Find where the given text appears and provide that cell's center as [X, Y] coordinate. 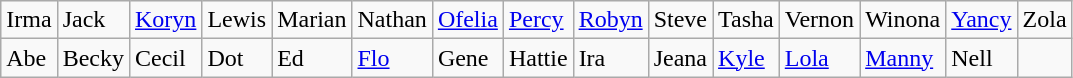
Winona [903, 20]
Marian [312, 20]
Vernon [819, 20]
Jeana [680, 58]
Tasha [746, 20]
Koryn [165, 20]
Jack [93, 20]
Lewis [237, 20]
Dot [237, 58]
Ira [610, 58]
Manny [903, 58]
Hattie [538, 58]
Flo [392, 58]
Cecil [165, 58]
Gene [468, 58]
Ed [312, 58]
Irma [29, 20]
Steve [680, 20]
Yancy [982, 20]
Becky [93, 58]
Ofelia [468, 20]
Robyn [610, 20]
Nathan [392, 20]
Percy [538, 20]
Zola [1044, 20]
Lola [819, 58]
Abe [29, 58]
Nell [982, 58]
Kyle [746, 58]
